Output the [X, Y] coordinate of the center of the cell containing the given text.  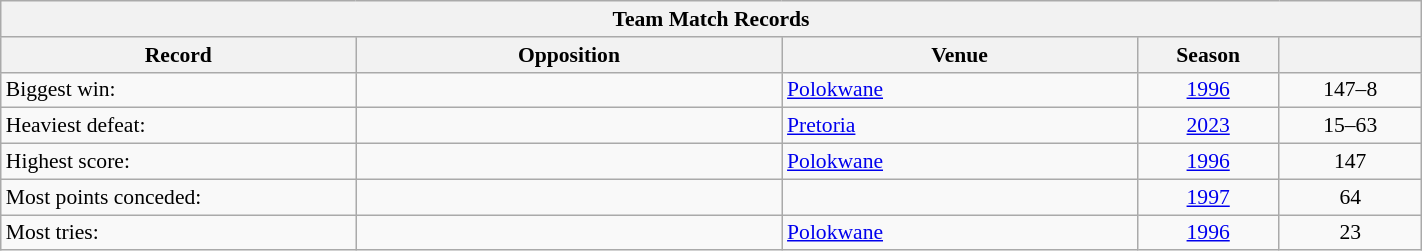
23 [1350, 233]
2023 [1208, 126]
Record [178, 55]
Most points conceded: [178, 197]
Pretoria [960, 126]
Season [1208, 55]
147–8 [1350, 90]
147 [1350, 162]
Team Match Records [711, 19]
Biggest win: [178, 90]
Opposition [569, 55]
64 [1350, 197]
Highest score: [178, 162]
Venue [960, 55]
Heaviest defeat: [178, 126]
1997 [1208, 197]
Most tries: [178, 233]
15–63 [1350, 126]
